Detect which cell encompasses the target text, then output its (x, y) center coordinate. 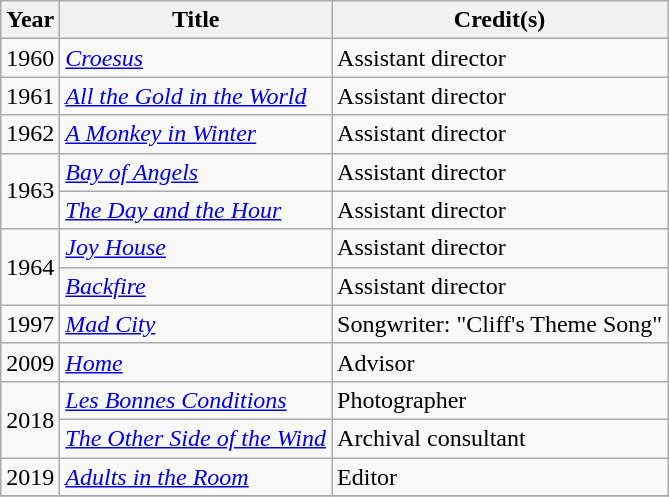
1997 (30, 324)
Editor (500, 477)
Mad City (196, 324)
Home (196, 362)
A Monkey in Winter (196, 134)
Photographer (500, 400)
2018 (30, 419)
Title (196, 20)
Bay of Angels (196, 172)
Adults in the Room (196, 477)
1962 (30, 134)
1961 (30, 96)
1960 (30, 58)
The Other Side of the Wind (196, 438)
Archival consultant (500, 438)
Les Bonnes Conditions (196, 400)
The Day and the Hour (196, 210)
Croesus (196, 58)
Songwriter: "Cliff's Theme Song" (500, 324)
Backfire (196, 286)
Joy House (196, 248)
Year (30, 20)
2009 (30, 362)
2019 (30, 477)
1963 (30, 191)
Advisor (500, 362)
All the Gold in the World (196, 96)
Credit(s) (500, 20)
1964 (30, 267)
